Determine the (X, Y) coordinate at the center of the cell enclosing the given text.  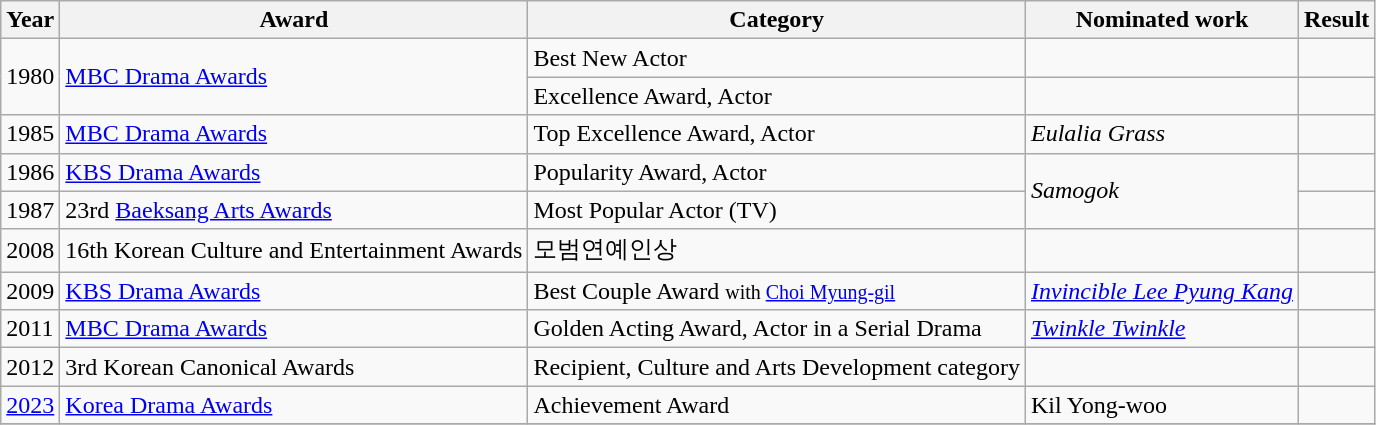
2008 (30, 250)
Best Couple Award with Choi Myung-gil (777, 291)
16th Korean Culture and Entertainment Awards (294, 250)
Popularity Award, Actor (777, 172)
3rd Korean Canonical Awards (294, 367)
Achievement Award (777, 405)
Year (30, 20)
Most Popular Actor (TV) (777, 210)
Result (1336, 20)
Eulalia Grass (1162, 134)
Samogok (1162, 191)
1985 (30, 134)
Award (294, 20)
Best New Actor (777, 58)
Top Excellence Award, Actor (777, 134)
2023 (30, 405)
Excellence Award, Actor (777, 96)
2009 (30, 291)
Category (777, 20)
1987 (30, 210)
2012 (30, 367)
Korea Drama Awards (294, 405)
Golden Acting Award, Actor in a Serial Drama (777, 329)
Invincible Lee Pyung Kang (1162, 291)
Kil Yong-woo (1162, 405)
Twinkle Twinkle (1162, 329)
2011 (30, 329)
23rd Baeksang Arts Awards (294, 210)
1986 (30, 172)
1980 (30, 77)
모범연예인상 (777, 250)
Nominated work (1162, 20)
Recipient, Culture and Arts Development category (777, 367)
